Pinpoint the cell where the given text exists, returning its (x, y) midpoint coordinate. 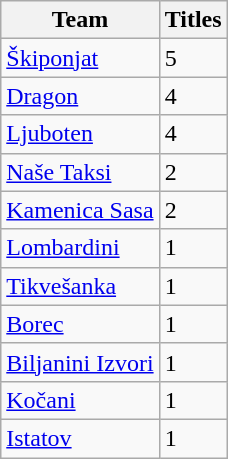
Kočani (80, 400)
Istatov (80, 438)
Borec (80, 324)
5 (193, 58)
Titles (193, 20)
Team (80, 20)
Dragon (80, 96)
Lombardini (80, 248)
Škiponjat (80, 58)
Naše Taksi (80, 172)
Ljuboten (80, 134)
Biljanini Izvori (80, 362)
Tikvešanka (80, 286)
Kamenica Sasa (80, 210)
